Determine the [x, y] coordinate at the center of the cell enclosing the given text.  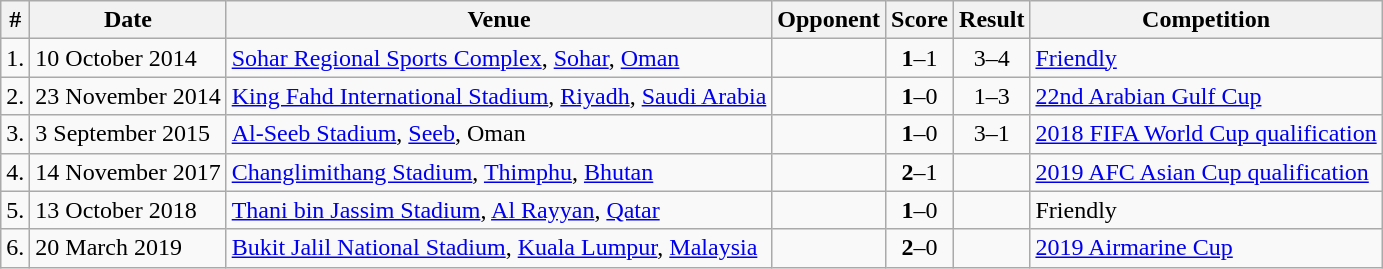
14 November 2017 [128, 172]
2–1 [920, 172]
2018 FIFA World Cup qualification [1206, 134]
2–0 [920, 248]
3. [16, 134]
King Fahd International Stadium, Riyadh, Saudi Arabia [499, 96]
Result [992, 20]
4. [16, 172]
Bukit Jalil National Stadium, Kuala Lumpur, Malaysia [499, 248]
Score [920, 20]
6. [16, 248]
Date [128, 20]
Al-Seeb Stadium, Seeb, Oman [499, 134]
Venue [499, 20]
Thani bin Jassim Stadium, Al Rayyan, Qatar [499, 210]
2019 Airmarine Cup [1206, 248]
Changlimithang Stadium, Thimphu, Bhutan [499, 172]
13 October 2018 [128, 210]
3–4 [992, 58]
3–1 [992, 134]
5. [16, 210]
1. [16, 58]
Opponent [829, 20]
3 September 2015 [128, 134]
10 October 2014 [128, 58]
23 November 2014 [128, 96]
20 March 2019 [128, 248]
Sohar Regional Sports Complex, Sohar, Oman [499, 58]
2. [16, 96]
1–1 [920, 58]
2019 AFC Asian Cup qualification [1206, 172]
1–3 [992, 96]
Competition [1206, 20]
22nd Arabian Gulf Cup [1206, 96]
# [16, 20]
